Extract the [x, y] coordinate from the center of the cell holding the provided text.  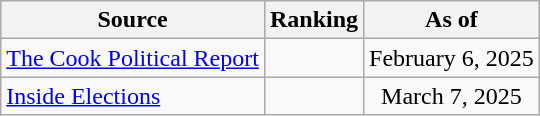
Source [133, 20]
As of [452, 20]
March 7, 2025 [452, 96]
Ranking [314, 20]
February 6, 2025 [452, 58]
The Cook Political Report [133, 58]
Inside Elections [133, 96]
